Determine the (x, y) coordinate at the center of the cell enclosing the given text.  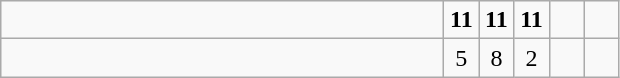
5 (462, 58)
2 (532, 58)
8 (496, 58)
